Find where the given text appears and provide that cell's center as (x, y) coordinate. 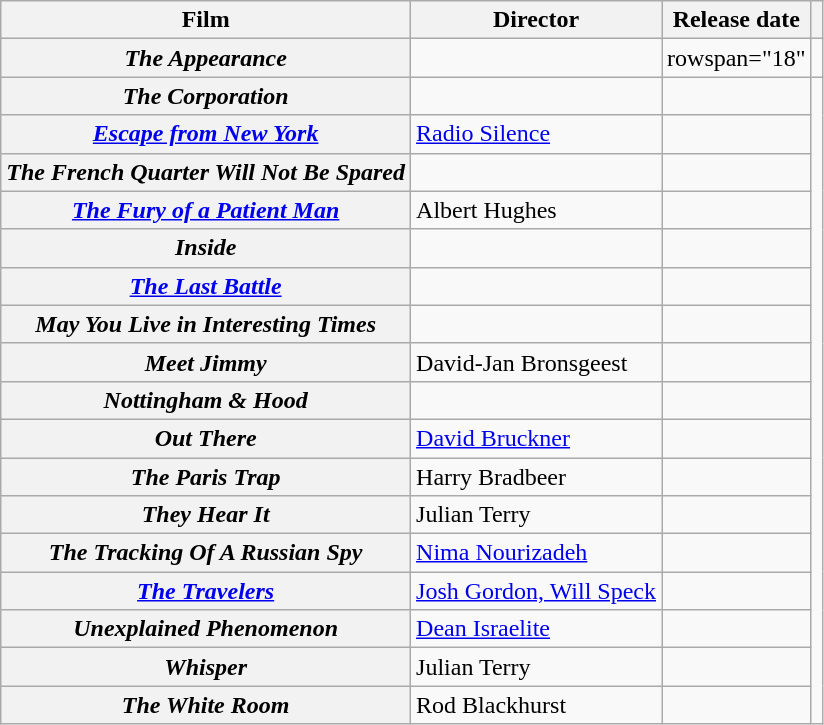
Josh Gordon, Will Speck (536, 591)
Escape from New York (206, 134)
Dean Israelite (536, 629)
The Tracking Of A Russian Spy (206, 553)
Director (536, 20)
David Bruckner (536, 438)
The White Room (206, 705)
Release date (737, 20)
Unexplained Phenomenon (206, 629)
The Fury of a Patient Man (206, 210)
Film (206, 20)
They Hear It (206, 515)
Albert Hughes (536, 210)
May You Live in Interesting Times (206, 324)
The Paris Trap (206, 477)
The Last Battle (206, 286)
Harry Bradbeer (536, 477)
rowspan="18" (737, 58)
Radio Silence (536, 134)
Meet Jimmy (206, 362)
Nima Nourizadeh (536, 553)
The Travelers (206, 591)
Whisper (206, 667)
Out There (206, 438)
The Appearance (206, 58)
Nottingham & Hood (206, 400)
Rod Blackhurst (536, 705)
David-Jan Bronsgeest (536, 362)
Inside (206, 248)
The French Quarter Will Not Be Spared (206, 172)
The Corporation (206, 96)
